For the text-containing cell, return its midpoint in [X, Y] coordinate format. 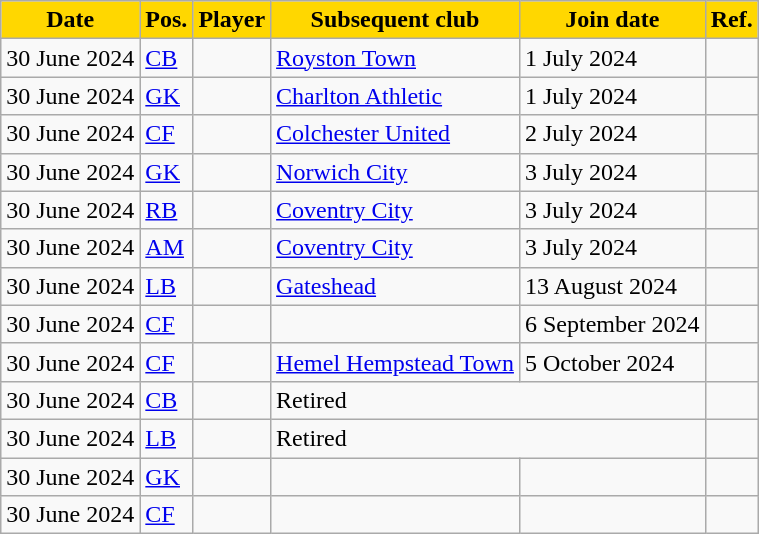
Pos. [166, 20]
Royston Town [396, 58]
Gateshead [396, 286]
2 July 2024 [612, 134]
Norwich City [396, 172]
Ref. [732, 20]
Date [70, 20]
Subsequent club [396, 20]
5 October 2024 [612, 362]
Hemel Hempstead Town [396, 362]
Charlton Athletic [396, 96]
RB [166, 210]
Colchester United [396, 134]
Join date [612, 20]
AM [166, 248]
6 September 2024 [612, 324]
13 August 2024 [612, 286]
Player [232, 20]
